Capture the cell that displays the provided text and extract its [X, Y] central coordinate. 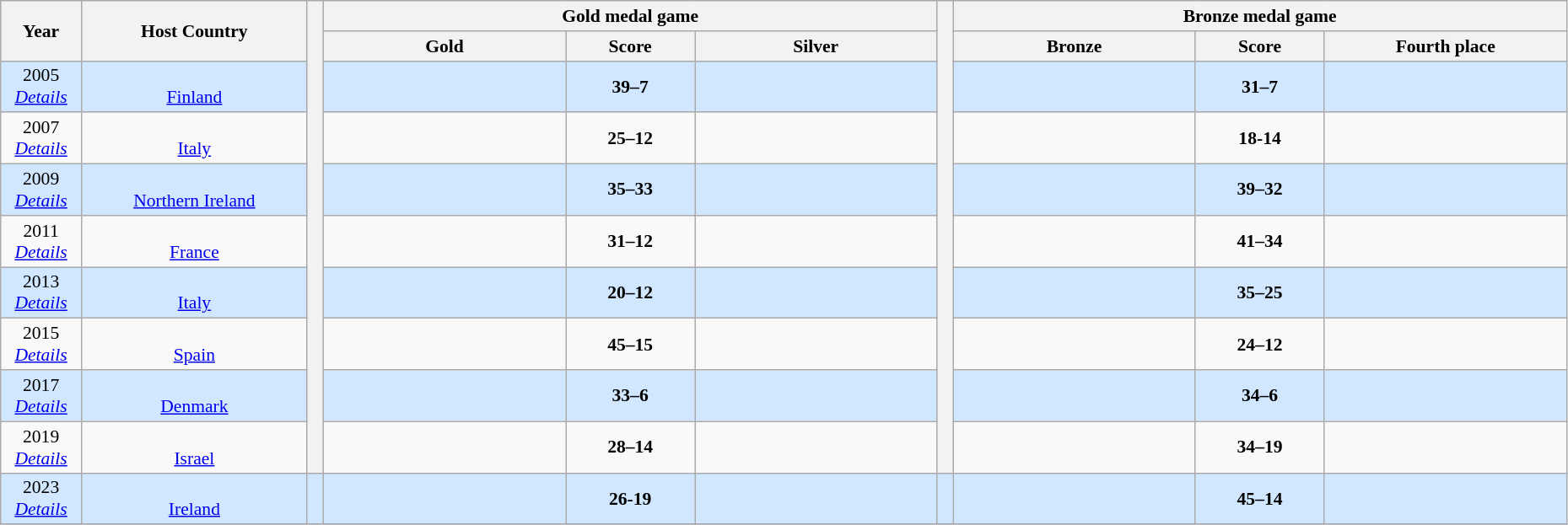
2017 Details [41, 396]
31–7 [1260, 86]
Denmark [194, 396]
Silver [816, 46]
39–7 [631, 86]
41–34 [1260, 241]
35–25 [1260, 293]
18-14 [1260, 138]
Year [41, 30]
Finland [194, 86]
34–6 [1260, 396]
Host Country [194, 30]
2011 Details [41, 241]
2023 Details [41, 499]
35–33 [631, 190]
Gold medal game [629, 16]
25–12 [631, 138]
Ireland [194, 499]
Northern Ireland [194, 190]
39–32 [1260, 190]
2005 Details [41, 86]
Spain [194, 344]
2015 Details [41, 344]
Bronze medal game [1260, 16]
20–12 [631, 293]
Bronze [1075, 46]
31–12 [631, 241]
24–12 [1260, 344]
45–14 [1260, 499]
33–6 [631, 396]
2007 Details [41, 138]
28–14 [631, 447]
2013 Details [41, 293]
2019 Details [41, 447]
2009 Details [41, 190]
45–15 [631, 344]
Israel [194, 447]
34–19 [1260, 447]
Gold [444, 46]
France [194, 241]
Fourth place [1446, 46]
26-19 [631, 499]
